Capture the cell that displays the provided text and extract its [X, Y] central coordinate. 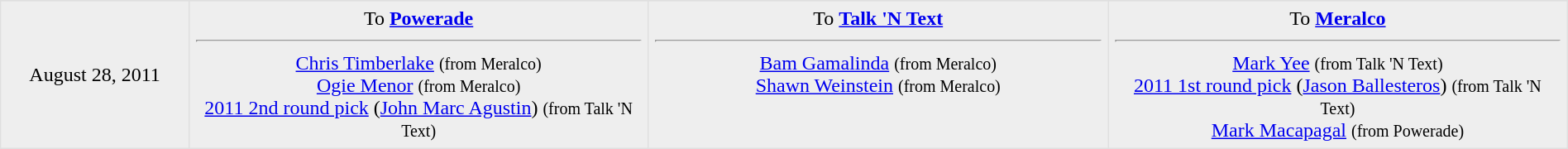
To PoweradeChris Timberlake (from Meralco) Ogie Menor (from Meralco) 2011 2nd round pick (John Marc Agustin) (from Talk 'N Text) [418, 74]
To MeralcoMark Yee (from Talk 'N Text) 2011 1st round pick (Jason Ballesteros) (from Talk 'N Text)Mark Macapagal (from Powerade) [1338, 74]
To Talk 'N TextBam Gamalinda (from Meralco) Shawn Weinstein (from Meralco) [878, 74]
August 28, 2011 [95, 74]
